Locate the cell with the specified text and output its [X, Y] center coordinate. 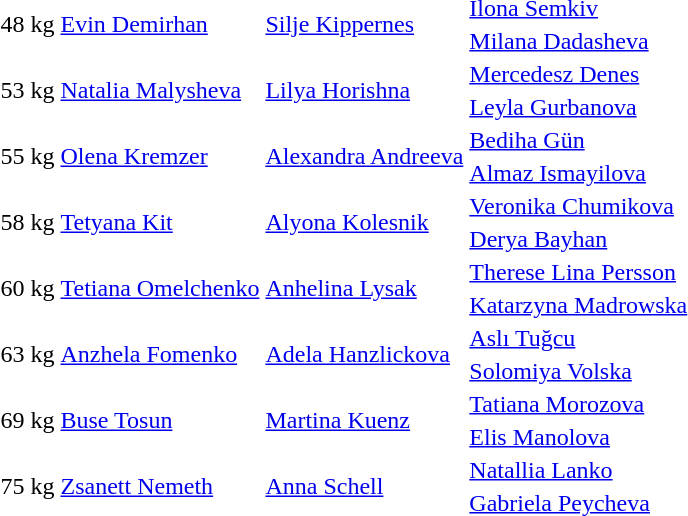
Alexandra Andreeva [364, 156]
Tetiana Omelchenko [160, 288]
Olena Kremzer [160, 156]
Alyona Kolesnik [364, 222]
Anzhela Fomenko [160, 354]
Buse Tosun [160, 420]
Adela Hanzlickova [364, 354]
Anhelina Lysak [364, 288]
Tetyana Kit [160, 222]
Lilya Horishna [364, 90]
Natalia Malysheva [160, 90]
Martina Kuenz [364, 420]
